Return the (x, y) coordinate for the center point of the cell that contains the specified text.  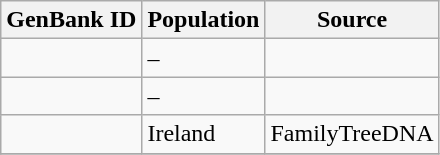
Population (204, 20)
Source (352, 20)
Ireland (204, 134)
GenBank ID (72, 20)
FamilyTreeDNA (352, 134)
